Output the [x, y] coordinate of the center of the cell containing the given text.  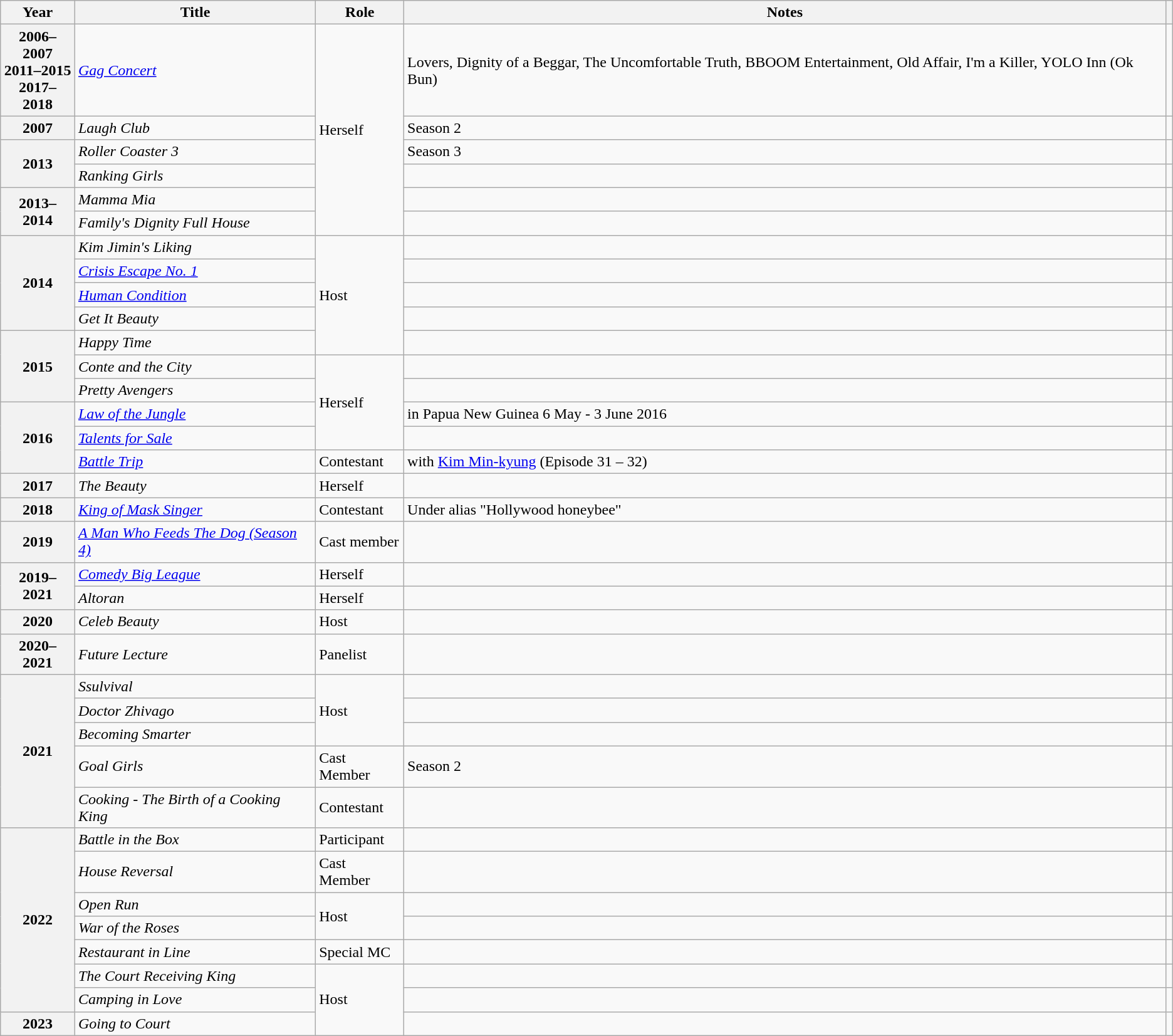
Law of the Jungle [195, 414]
Family's Dignity Full House [195, 223]
Under alias "Hollywood honeybee" [785, 510]
2023 [38, 1023]
Comedy Big League [195, 574]
Human Condition [195, 295]
Open Run [195, 904]
Conte and the City [195, 367]
2015 [38, 366]
A Man Who Feeds The Dog (Season 4) [195, 542]
Season 3 [785, 152]
2007 [38, 128]
Talents for Sale [195, 438]
Cooking - The Birth of a Cooking King [195, 807]
Happy Time [195, 342]
2021 [38, 751]
The Court Receiving King [195, 976]
Lovers, Dignity of a Beggar, The Uncomfortable Truth, BBOOM Entertainment, Old Affair, I'm a Killer, YOLO Inn (Ok Bun) [785, 70]
2006–2007 2011–2015 2017–2018 [38, 70]
King of Mask Singer [195, 510]
Title [195, 13]
Goal Girls [195, 766]
2016 [38, 438]
Crisis Escape No. 1 [195, 271]
Battle in the Box [195, 840]
Altoran [195, 598]
2013–2014 [38, 211]
2022 [38, 920]
2014 [38, 283]
Role [360, 13]
Notes [785, 13]
in Papua New Guinea 6 May - 3 June 2016 [785, 414]
Becoming Smarter [195, 734]
The Beauty [195, 486]
Panelist [360, 654]
Restaurant in Line [195, 952]
Camping in Love [195, 1000]
Ssulvival [195, 686]
Mamma Mia [195, 199]
Special MC [360, 952]
2019–2021 [38, 586]
Participant [360, 840]
Future Lecture [195, 654]
Laugh Club [195, 128]
Cast member [360, 542]
House Reversal [195, 872]
Roller Coaster 3 [195, 152]
Year [38, 13]
Doctor Zhivago [195, 710]
Going to Court [195, 1023]
with Kim Min-kyung (Episode 31 – 32) [785, 462]
2017 [38, 486]
Kim Jimin's Liking [195, 247]
Pretty Avengers [195, 390]
Get It Beauty [195, 318]
2018 [38, 510]
War of the Roses [195, 928]
Battle Trip [195, 462]
2020 [38, 622]
2013 [38, 164]
Ranking Girls [195, 175]
Celeb Beauty [195, 622]
2019 [38, 542]
Gag Concert [195, 70]
2020–2021 [38, 654]
